Return the [X, Y] coordinate for the center point of the cell that contains the specified text.  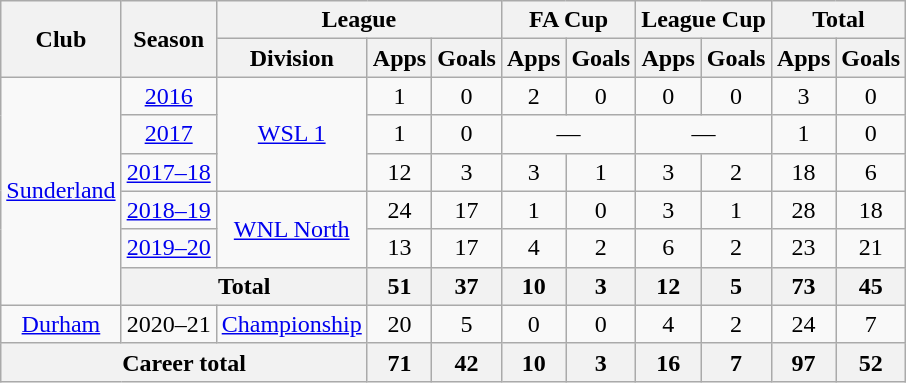
52 [871, 362]
2020–21 [168, 324]
Career total [184, 362]
23 [803, 248]
Championship [292, 324]
League [358, 20]
2019–20 [168, 248]
13 [399, 248]
League Cup [704, 20]
21 [871, 248]
Durham [61, 324]
28 [803, 210]
WSL 1 [292, 134]
45 [871, 286]
51 [399, 286]
Club [61, 39]
WNL North [292, 229]
2017 [168, 134]
16 [668, 362]
Sunderland [61, 191]
2018–19 [168, 210]
Season [168, 39]
42 [467, 362]
73 [803, 286]
Division [292, 58]
37 [467, 286]
2016 [168, 96]
71 [399, 362]
20 [399, 324]
2017–18 [168, 172]
FA Cup [568, 20]
97 [803, 362]
